Find where the given text appears and provide that cell's center as (x, y) coordinate. 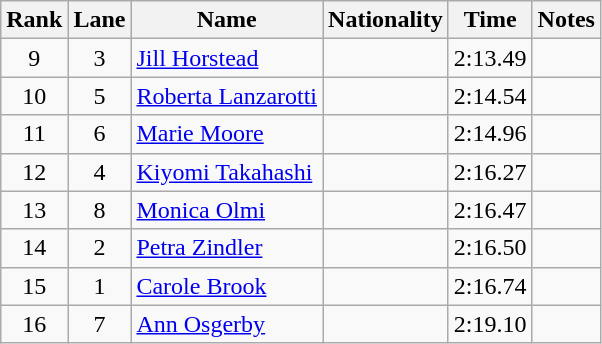
12 (34, 172)
2 (100, 248)
2:14.96 (490, 134)
Roberta Lanzarotti (227, 96)
Nationality (386, 20)
2:14.54 (490, 96)
Marie Moore (227, 134)
13 (34, 210)
15 (34, 286)
Time (490, 20)
2:16.27 (490, 172)
Petra Zindler (227, 248)
2:13.49 (490, 58)
Jill Horstead (227, 58)
Lane (100, 20)
4 (100, 172)
14 (34, 248)
Rank (34, 20)
5 (100, 96)
Ann Osgerby (227, 324)
8 (100, 210)
Name (227, 20)
9 (34, 58)
2:16.50 (490, 248)
Carole Brook (227, 286)
10 (34, 96)
6 (100, 134)
2:19.10 (490, 324)
Monica Olmi (227, 210)
16 (34, 324)
3 (100, 58)
7 (100, 324)
Notes (566, 20)
2:16.47 (490, 210)
1 (100, 286)
2:16.74 (490, 286)
11 (34, 134)
Kiyomi Takahashi (227, 172)
